Provide the (X, Y) coordinate of the cell's center where the given text is located.  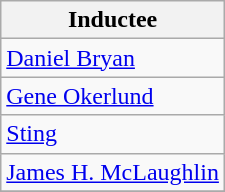
Daniel Bryan (113, 58)
Sting (113, 134)
Gene Okerlund (113, 96)
James H. McLaughlin (113, 172)
Inductee (113, 20)
